Scan for the cell matching the given text and deliver its [X, Y] coordinate at center. 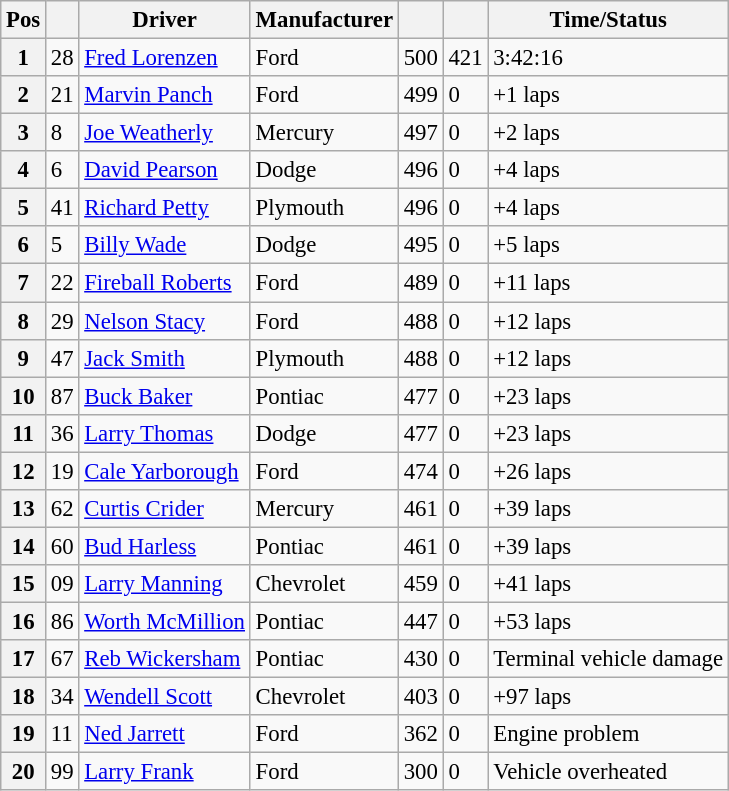
15 [24, 584]
3:42:16 [608, 58]
Worth McMillion [164, 621]
Pos [24, 20]
Jack Smith [164, 358]
Billy Wade [164, 245]
+5 laps [608, 245]
Manufacturer [324, 20]
16 [24, 621]
20 [24, 772]
9 [24, 358]
489 [420, 283]
500 [420, 58]
21 [62, 95]
+41 laps [608, 584]
60 [62, 546]
Engine problem [608, 734]
Larry Thomas [164, 433]
17 [24, 659]
+2 laps [608, 133]
22 [62, 283]
2 [24, 95]
362 [420, 734]
99 [62, 772]
+26 laps [608, 471]
Time/Status [608, 20]
47 [62, 358]
474 [420, 471]
12 [24, 471]
Marvin Panch [164, 95]
18 [24, 697]
Vehicle overheated [608, 772]
Richard Petty [164, 208]
10 [24, 396]
459 [420, 584]
1 [24, 58]
+97 laps [608, 697]
497 [420, 133]
495 [420, 245]
Fred Lorenzen [164, 58]
447 [420, 621]
3 [24, 133]
67 [62, 659]
87 [62, 396]
28 [62, 58]
Fireball Roberts [164, 283]
Wendell Scott [164, 697]
86 [62, 621]
14 [24, 546]
Buck Baker [164, 396]
300 [420, 772]
Driver [164, 20]
Curtis Crider [164, 509]
Reb Wickersham [164, 659]
62 [62, 509]
Cale Yarborough [164, 471]
Larry Frank [164, 772]
499 [420, 95]
Bud Harless [164, 546]
29 [62, 321]
Terminal vehicle damage [608, 659]
41 [62, 208]
+53 laps [608, 621]
+1 laps [608, 95]
13 [24, 509]
403 [420, 697]
David Pearson [164, 170]
36 [62, 433]
Larry Manning [164, 584]
7 [24, 283]
4 [24, 170]
09 [62, 584]
421 [466, 58]
Ned Jarrett [164, 734]
+11 laps [608, 283]
430 [420, 659]
Joe Weatherly [164, 133]
Nelson Stacy [164, 321]
34 [62, 697]
